Provide the [X, Y] coordinate of the cell's center where the given text is located.  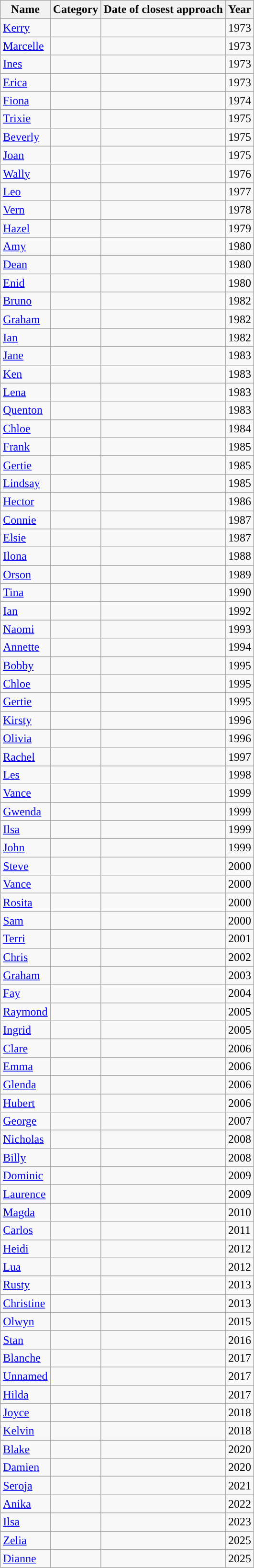
Raymond [25, 1012]
Leo [25, 192]
2004 [239, 993]
Carlos [25, 1230]
Elsie [25, 538]
Joyce [25, 1413]
Connie [25, 519]
2003 [239, 975]
Ken [25, 374]
Billy [25, 1158]
Marcelle [25, 46]
Clare [25, 1048]
Heidi [25, 1249]
Steve [25, 866]
2015 [239, 1321]
1978 [239, 210]
Frank [25, 447]
Fay [25, 993]
Sam [25, 921]
Olwyn [25, 1321]
Enid [25, 283]
Orson [25, 575]
Annette [25, 647]
Joan [25, 155]
2007 [239, 1121]
Les [25, 775]
Name [25, 10]
1993 [239, 629]
Rusty [25, 1285]
Terri [25, 939]
2010 [239, 1212]
Kelvin [25, 1431]
Hazel [25, 228]
1984 [239, 429]
1988 [239, 556]
Category [76, 10]
Hector [25, 501]
Zelia [25, 1540]
Magda [25, 1212]
Jane [25, 356]
1977 [239, 192]
Bobby [25, 666]
Tina [25, 593]
Hubert [25, 1103]
2021 [239, 1486]
2011 [239, 1230]
George [25, 1121]
Erica [25, 82]
2023 [239, 1522]
Laurence [25, 1194]
Christine [25, 1303]
Hilda [25, 1395]
Year [239, 10]
Lindsay [25, 483]
Fiona [25, 101]
Vern [25, 210]
Olivia [25, 738]
Dianne [25, 1558]
Quenton [25, 410]
Kerry [25, 28]
Date of closest approach [164, 10]
Lena [25, 392]
Ingrid [25, 1030]
Trixie [25, 119]
Ilona [25, 556]
Wally [25, 173]
1974 [239, 101]
Emma [25, 1066]
Dean [25, 265]
Beverly [25, 137]
1976 [239, 173]
Amy [25, 247]
1990 [239, 593]
1989 [239, 575]
Rosita [25, 902]
1998 [239, 775]
Damien [25, 1467]
Blanche [25, 1358]
Kirsty [25, 720]
1986 [239, 501]
Unnamed [25, 1376]
Chris [25, 957]
Anika [25, 1504]
1992 [239, 611]
2016 [239, 1340]
2001 [239, 939]
Nicholas [25, 1139]
Ines [25, 64]
Stan [25, 1340]
1997 [239, 756]
1994 [239, 647]
1979 [239, 228]
2002 [239, 957]
Bruno [25, 301]
Lua [25, 1267]
Seroja [25, 1486]
2022 [239, 1504]
Dominic [25, 1176]
Naomi [25, 629]
Blake [25, 1449]
Glenda [25, 1084]
Rachel [25, 756]
Gwenda [25, 812]
John [25, 848]
